Provide the [x, y] coordinate of the cell's center where the given text is located.  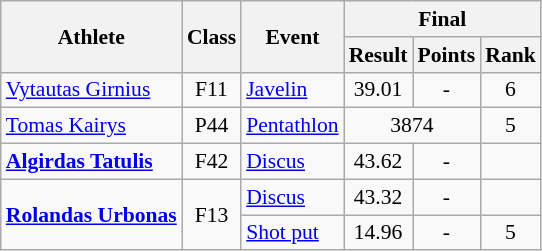
6 [510, 90]
3874 [412, 126]
Vytautas Girnius [92, 90]
Class [212, 36]
Rolandas Urbonas [92, 214]
Rank [510, 55]
F11 [212, 90]
Event [292, 36]
39.01 [378, 90]
Athlete [92, 36]
43.62 [378, 162]
43.32 [378, 197]
Tomas Kairys [92, 126]
Pentathlon [292, 126]
Final [442, 19]
P44 [212, 126]
Javelin [292, 90]
F42 [212, 162]
Shot put [292, 233]
Algirdas Tatulis [92, 162]
14.96 [378, 233]
Result [378, 55]
Points [447, 55]
F13 [212, 214]
